Provide the [x, y] coordinate of the cell's center where the given text is located.  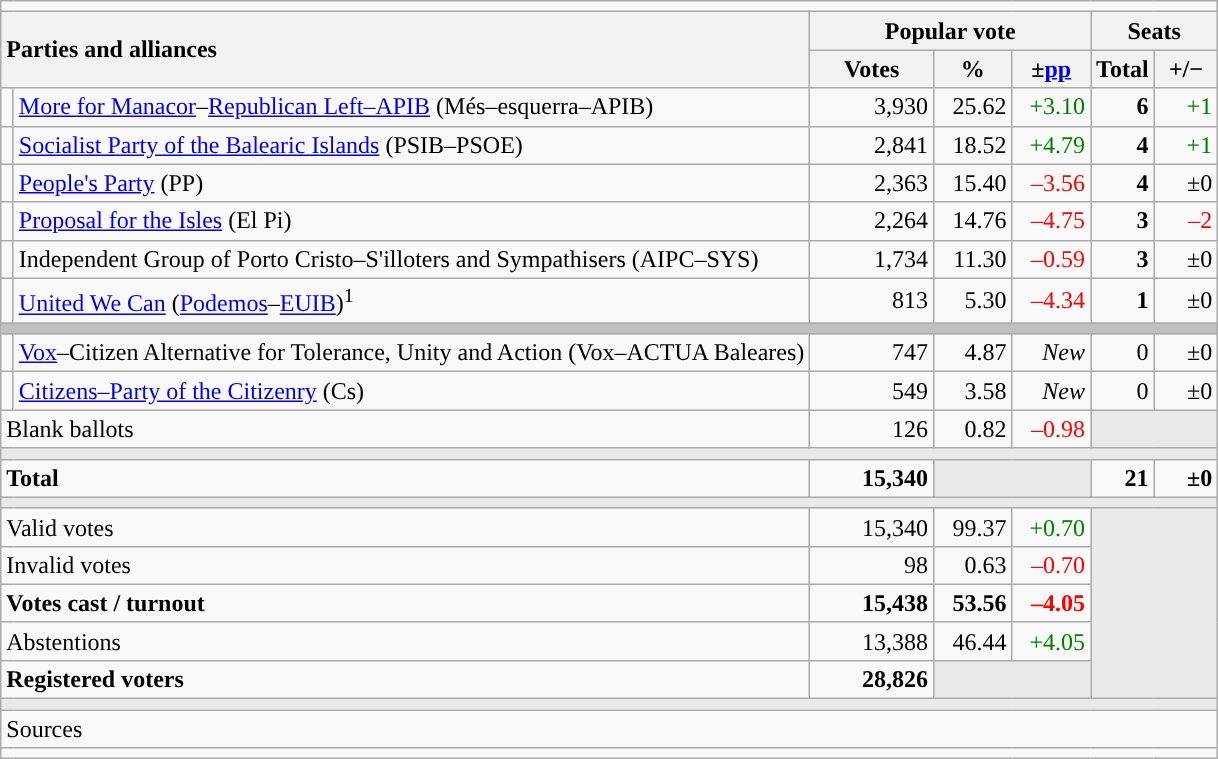
Independent Group of Porto Cristo–S'illoters and Sympathisers (AIPC–SYS) [412, 259]
–0.98 [1052, 429]
Invalid votes [406, 565]
4.87 [972, 353]
5.30 [972, 300]
747 [872, 353]
+4.79 [1052, 145]
549 [872, 391]
Popular vote [950, 31]
18.52 [972, 145]
13,388 [872, 641]
–3.56 [1052, 183]
Valid votes [406, 527]
–2 [1186, 221]
Votes [872, 69]
2,841 [872, 145]
Proposal for the Isles (El Pi) [412, 221]
1,734 [872, 259]
Abstentions [406, 641]
1 [1123, 300]
Socialist Party of the Balearic Islands (PSIB–PSOE) [412, 145]
25.62 [972, 107]
+0.70 [1052, 527]
21 [1123, 478]
Citizens–Party of the Citizenry (Cs) [412, 391]
98 [872, 565]
–0.70 [1052, 565]
53.56 [972, 603]
15,438 [872, 603]
–0.59 [1052, 259]
813 [872, 300]
28,826 [872, 679]
46.44 [972, 641]
–4.75 [1052, 221]
Seats [1154, 31]
Blank ballots [406, 429]
14.76 [972, 221]
Vox–Citizen Alternative for Tolerance, Unity and Action (Vox–ACTUA Baleares) [412, 353]
6 [1123, 107]
126 [872, 429]
Parties and alliances [406, 50]
2,264 [872, 221]
0.82 [972, 429]
0.63 [972, 565]
15.40 [972, 183]
3.58 [972, 391]
2,363 [872, 183]
Sources [610, 729]
More for Manacor–Republican Left–APIB (Més–esquerra–APIB) [412, 107]
% [972, 69]
99.37 [972, 527]
People's Party (PP) [412, 183]
Registered voters [406, 679]
United We Can (Podemos–EUIB)1 [412, 300]
+4.05 [1052, 641]
–4.05 [1052, 603]
Votes cast / turnout [406, 603]
+/− [1186, 69]
+3.10 [1052, 107]
±pp [1052, 69]
–4.34 [1052, 300]
3,930 [872, 107]
11.30 [972, 259]
